From the cell containing the given text, extract its center point as [x, y] coordinate. 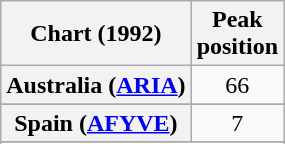
Australia (ARIA) [96, 85]
Chart (1992) [96, 34]
Spain (AFYVE) [96, 123]
7 [237, 123]
Peakposition [237, 34]
66 [237, 85]
